Provide the (X, Y) coordinate of the cell's center where the given text is located.  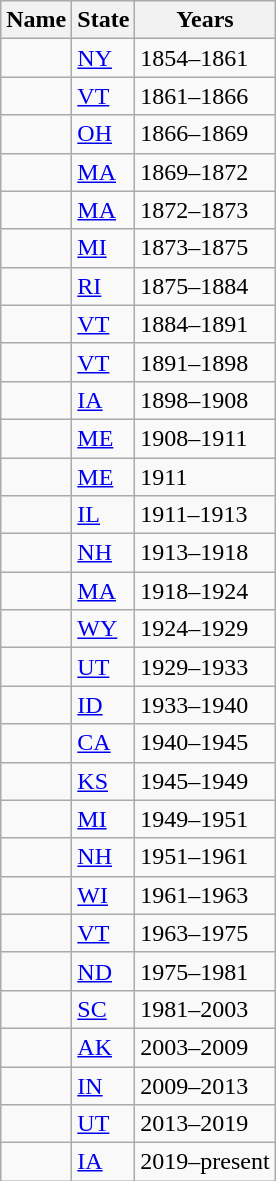
2019–present (205, 1162)
Name (36, 20)
ID (104, 705)
1869–1872 (205, 172)
1866–1869 (205, 134)
1918–1924 (205, 591)
1951–1961 (205, 857)
2009–2013 (205, 1085)
1898–1908 (205, 400)
SC (104, 1009)
1854–1861 (205, 58)
IL (104, 515)
State (104, 20)
1975–1981 (205, 971)
1873–1875 (205, 248)
ND (104, 971)
1908–1911 (205, 438)
AK (104, 1047)
2003–2009 (205, 1047)
WY (104, 629)
WI (104, 895)
1913–1918 (205, 553)
1933–1940 (205, 705)
1861–1866 (205, 96)
1949–1951 (205, 819)
1875–1884 (205, 286)
1911–1913 (205, 515)
2013–2019 (205, 1124)
NY (104, 58)
1911 (205, 477)
1884–1891 (205, 324)
1945–1949 (205, 781)
1891–1898 (205, 362)
1961–1963 (205, 895)
1981–2003 (205, 1009)
Years (205, 20)
IN (104, 1085)
CA (104, 743)
OH (104, 134)
RI (104, 286)
KS (104, 781)
1940–1945 (205, 743)
1963–1975 (205, 933)
1929–1933 (205, 667)
1924–1929 (205, 629)
1872–1873 (205, 210)
